Find where the given text appears and provide that cell's center as [x, y] coordinate. 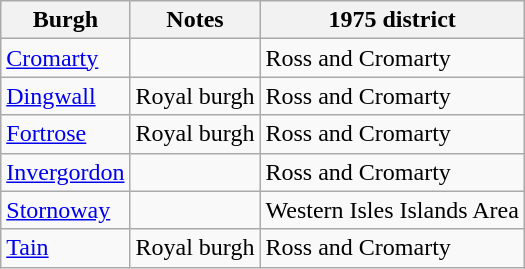
1975 district [392, 20]
Dingwall [66, 96]
Invergordon [66, 172]
Fortrose [66, 134]
Notes [195, 20]
Tain [66, 248]
Burgh [66, 20]
Cromarty [66, 58]
Stornoway [66, 210]
Western Isles Islands Area [392, 210]
